Locate the cell with the specified text and output its [X, Y] center coordinate. 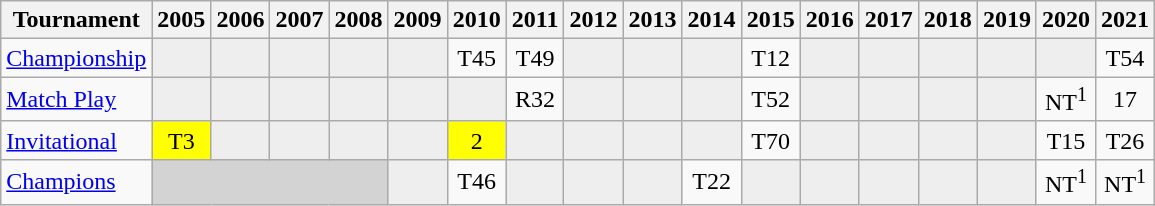
T45 [476, 58]
T12 [770, 58]
T52 [770, 100]
2 [476, 140]
2007 [300, 20]
2008 [358, 20]
R32 [535, 100]
T49 [535, 58]
T15 [1066, 140]
T70 [770, 140]
17 [1126, 100]
2005 [182, 20]
Championship [76, 58]
2014 [712, 20]
2021 [1126, 20]
2015 [770, 20]
2016 [830, 20]
T54 [1126, 58]
2018 [948, 20]
2019 [1006, 20]
2011 [535, 20]
Champions [76, 182]
2013 [652, 20]
2017 [888, 20]
Tournament [76, 20]
2010 [476, 20]
2009 [418, 20]
2006 [240, 20]
T46 [476, 182]
T26 [1126, 140]
T3 [182, 140]
T22 [712, 182]
Match Play [76, 100]
2020 [1066, 20]
2012 [594, 20]
Invitational [76, 140]
